Determine the [x, y] coordinate at the center of the cell enclosing the given text.  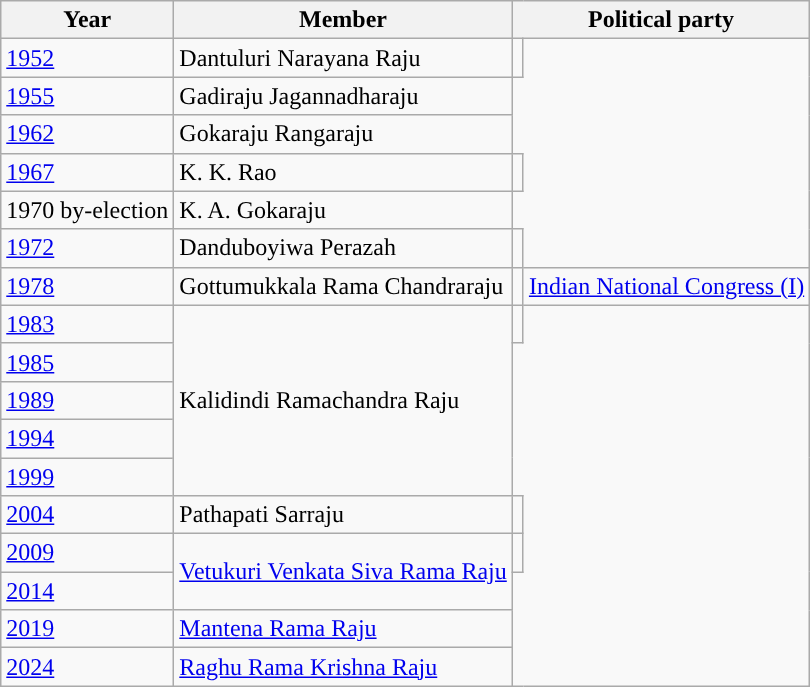
1962 [88, 134]
Mantena Rama Raju [344, 629]
1989 [88, 400]
Indian National Congress (I) [666, 286]
Member [344, 20]
1955 [88, 96]
1967 [88, 172]
Gottumukkala Rama Chandraraju [344, 286]
Danduboyiwa Perazah [344, 248]
1972 [88, 248]
1994 [88, 438]
2014 [88, 591]
1999 [88, 477]
Raghu Rama Krishna Raju [344, 667]
2019 [88, 629]
Year [88, 20]
2004 [88, 515]
1952 [88, 58]
1970 by-election [88, 210]
Vetukuri Venkata Siva Rama Raju [344, 572]
2009 [88, 553]
Pathapati Sarraju [344, 515]
1985 [88, 362]
K. A. Gokaraju [344, 210]
Gokaraju Rangaraju [344, 134]
Dantuluri Narayana Raju [344, 58]
Kalidindi Ramachandra Raju [344, 400]
K. K. Rao [344, 172]
1978 [88, 286]
2024 [88, 667]
Gadiraju Jagannadharaju [344, 96]
Political party [660, 20]
1983 [88, 324]
